Find where the given text appears and provide that cell's center as (X, Y) coordinate. 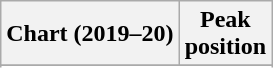
Chart (2019–20) (90, 34)
Peak position (225, 34)
